Detect which cell encompasses the target text, then output its [X, Y] center coordinate. 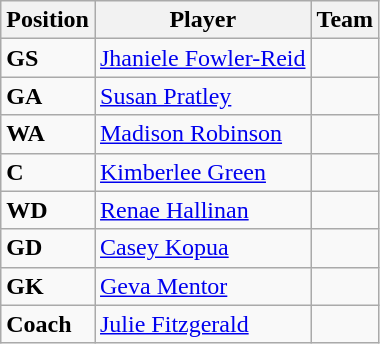
Casey Kopua [202, 248]
Position [48, 20]
GA [48, 96]
WA [48, 134]
Coach [48, 324]
Susan Pratley [202, 96]
GK [48, 286]
Geva Mentor [202, 286]
GS [48, 58]
WD [48, 210]
Kimberlee Green [202, 172]
Madison Robinson [202, 134]
Team [345, 20]
GD [48, 248]
C [48, 172]
Player [202, 20]
Renae Hallinan [202, 210]
Jhaniele Fowler-Reid [202, 58]
Julie Fitzgerald [202, 324]
